Return [x, y] of the center of cell containing provided text 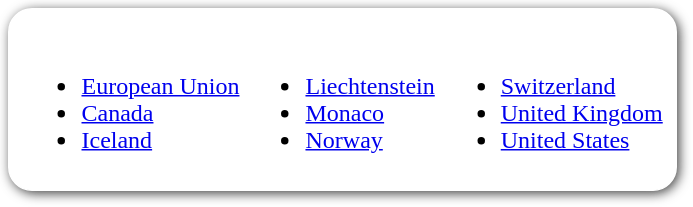
Switzerland United Kingdom United States [552, 100]
Liechtenstein Monaco Norway [340, 100]
European Union Canada Iceland [130, 100]
